Capture the cell that displays the provided text and extract its (X, Y) central coordinate. 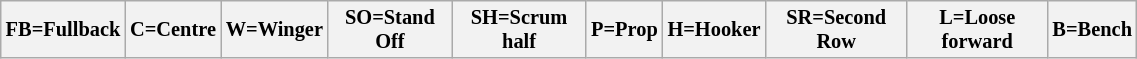
FB=Fullback (63, 29)
SR=Second Row (836, 29)
P=Prop (624, 29)
L=Loose forward (977, 29)
B=Bench (1092, 29)
SH=Scrum half (519, 29)
C=Centre (173, 29)
H=Hooker (714, 29)
W=Winger (274, 29)
SO=Stand Off (390, 29)
